Return (x, y) of the center of cell containing provided text 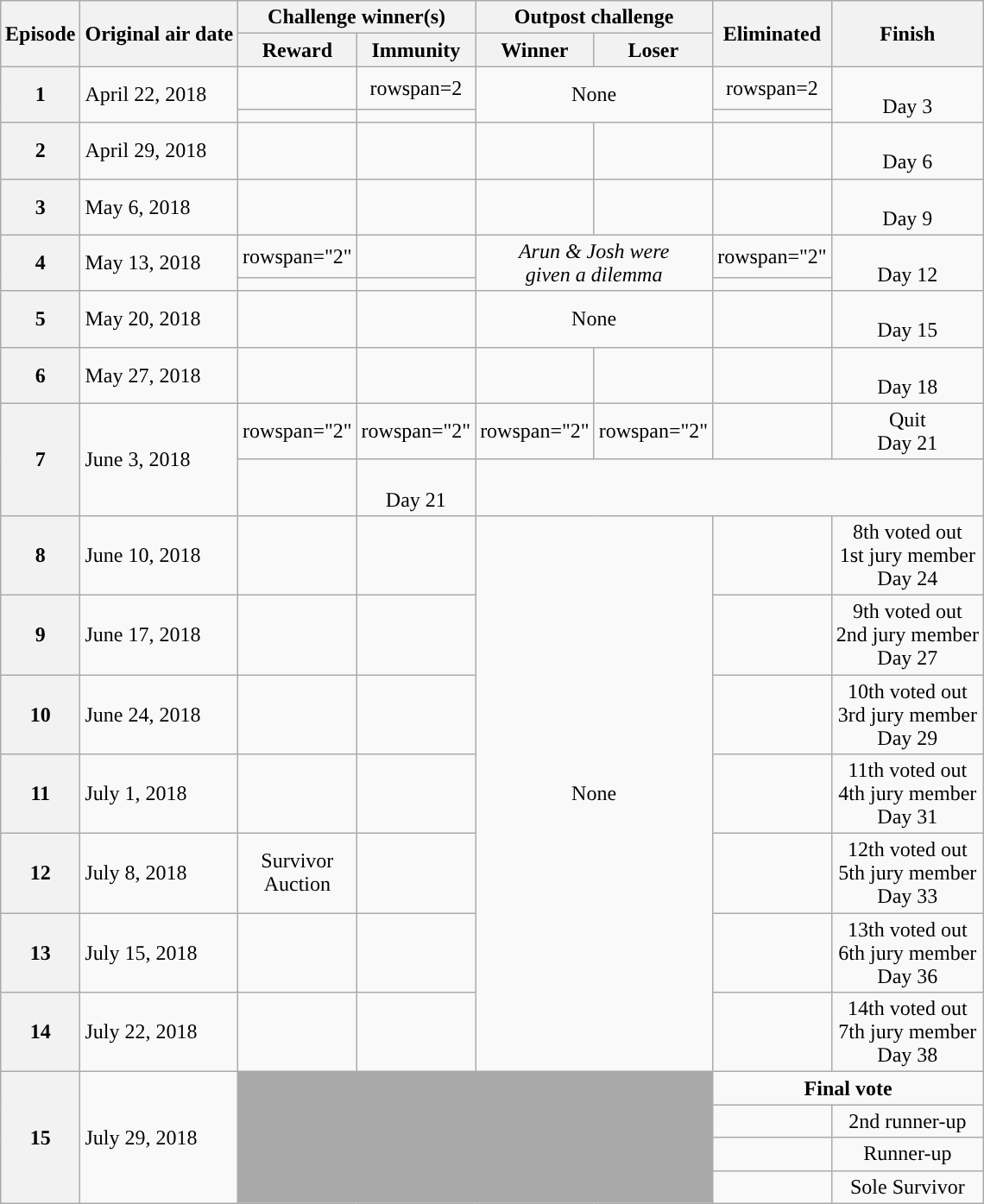
Day 6 (907, 150)
April 22, 2018 (159, 95)
July 8, 2018 (159, 873)
Original air date (159, 34)
11th voted out4th jury memberDay 31 (907, 794)
8 (41, 555)
10 (41, 715)
Arun & Josh were given a dilemma (594, 262)
7 (41, 459)
May 27, 2018 (159, 375)
May 13, 2018 (159, 262)
Outpost challenge (594, 17)
June 17, 2018 (159, 634)
Immunity (416, 50)
2 (41, 150)
May 20, 2018 (159, 319)
Day 3 (907, 95)
14 (41, 1032)
Final vote (848, 1088)
15 (41, 1138)
8th voted out1st jury memberDay 24 (907, 555)
Finish (907, 34)
July 29, 2018 (159, 1138)
4 (41, 262)
April 29, 2018 (159, 150)
10th voted out3rd jury memberDay 29 (907, 715)
Day 12 (907, 262)
Challenge winner(s) (357, 17)
Episode (41, 34)
13 (41, 953)
14th voted out7th jury memberDay 38 (907, 1032)
Day 21 (416, 487)
Runner-up (907, 1154)
3 (41, 207)
Day 9 (907, 207)
12 (41, 873)
Loser (653, 50)
Eliminated (773, 34)
Sole Survivor (907, 1187)
11 (41, 794)
Winner (535, 50)
9th voted out2nd jury memberDay 27 (907, 634)
1 (41, 95)
June 24, 2018 (159, 715)
2nd runner-up (907, 1121)
12th voted out5th jury memberDay 33 (907, 873)
9 (41, 634)
May 6, 2018 (159, 207)
July 22, 2018 (159, 1032)
13th voted out6th jury memberDay 36 (907, 953)
5 (41, 319)
6 (41, 375)
July 15, 2018 (159, 953)
June 3, 2018 (159, 459)
QuitDay 21 (907, 432)
Day 18 (907, 375)
July 1, 2018 (159, 794)
Reward (298, 50)
June 10, 2018 (159, 555)
Day 15 (907, 319)
Survivor Auction (298, 873)
